Detect which cell encompasses the target text, then output its [x, y] center coordinate. 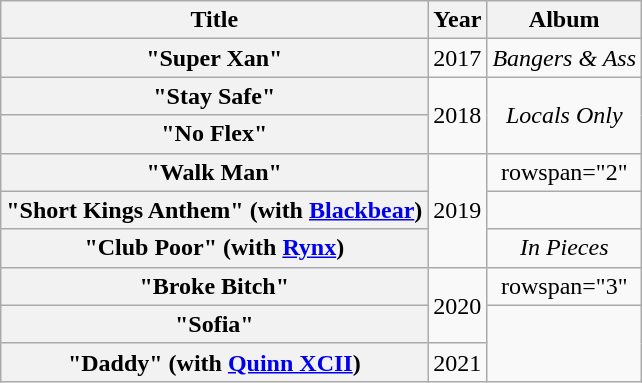
"Broke Bitch" [214, 286]
Locals Only [564, 115]
2021 [458, 362]
In Pieces [564, 248]
Year [458, 20]
Album [564, 20]
rowspan="3" [564, 286]
2017 [458, 58]
"Short Kings Anthem" (with Blackbear) [214, 210]
"Sofia" [214, 324]
2018 [458, 115]
"Daddy" (with Quinn XCII) [214, 362]
2020 [458, 305]
"Walk Man" [214, 172]
"Super Xan" [214, 58]
"Club Poor" (with Rynx) [214, 248]
"Stay Safe" [214, 96]
Title [214, 20]
2019 [458, 210]
Bangers & Ass [564, 58]
rowspan="2" [564, 172]
"No Flex" [214, 134]
